Scan for the cell matching the given text and deliver its [X, Y] coordinate at center. 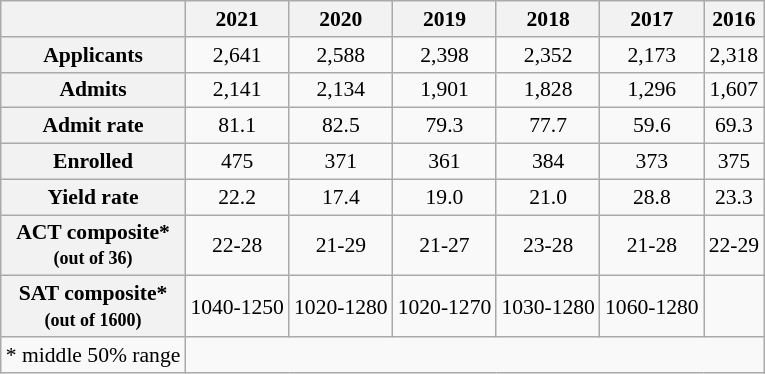
2,398 [445, 54]
2020 [341, 19]
* middle 50% range [94, 355]
23-28 [548, 244]
361 [445, 161]
22-29 [734, 244]
21-28 [652, 244]
22.2 [237, 197]
22-28 [237, 244]
1,607 [734, 90]
2,641 [237, 54]
2021 [237, 19]
81.1 [237, 126]
Applicants [94, 54]
375 [734, 161]
2017 [652, 19]
Admit rate [94, 126]
2019 [445, 19]
28.8 [652, 197]
1,296 [652, 90]
2,173 [652, 54]
1020-1270 [445, 306]
82.5 [341, 126]
ACT composite*(out of 36) [94, 244]
17.4 [341, 197]
371 [341, 161]
2016 [734, 19]
1030-1280 [548, 306]
373 [652, 161]
2,318 [734, 54]
77.7 [548, 126]
21-29 [341, 244]
2,141 [237, 90]
79.3 [445, 126]
1060-1280 [652, 306]
59.6 [652, 126]
2,134 [341, 90]
SAT composite*(out of 1600) [94, 306]
19.0 [445, 197]
1020-1280 [341, 306]
1040-1250 [237, 306]
2,352 [548, 54]
Yield rate [94, 197]
475 [237, 161]
384 [548, 161]
1,901 [445, 90]
23.3 [734, 197]
69.3 [734, 126]
Admits [94, 90]
2018 [548, 19]
Enrolled [94, 161]
1,828 [548, 90]
21.0 [548, 197]
2,588 [341, 54]
21-27 [445, 244]
